Return the (X, Y) coordinate for the center point of the cell that contains the specified text.  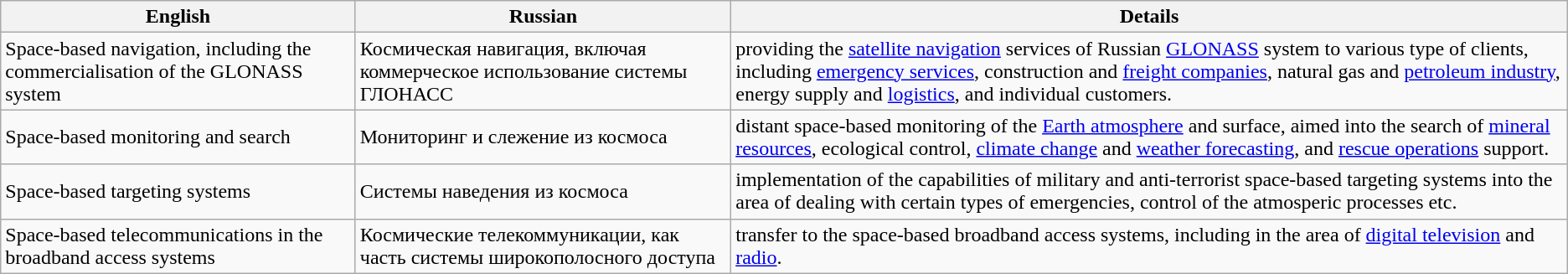
Космическая навигация, включая коммерческое использование системы ГЛОНАСС (543, 71)
Details (1149, 17)
Space-based monitoring and search (178, 137)
Мониторинг и слежение из космоса (543, 137)
Space-based navigation, including the commercialisation of the GLONASS system (178, 71)
transfer to the space-based broadband access systems, including in the area of digital television and radio. (1149, 246)
Космические телекоммуникации, как часть системы широкополосного доступа (543, 246)
Системы наведения из космоса (543, 191)
Space-based telecommunications in the broadband access systems (178, 246)
Space-based targeting systems (178, 191)
English (178, 17)
Russian (543, 17)
